Identify which cell holds the provided text, then report its (x, y) central coordinate. 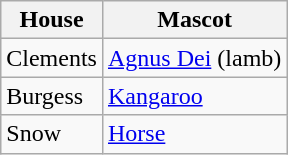
Clements (52, 58)
House (52, 20)
Burgess (52, 96)
Mascot (194, 20)
Agnus Dei (lamb) (194, 58)
Snow (52, 134)
Kangaroo (194, 96)
Horse (194, 134)
